Return [x, y] of the center of cell containing provided text 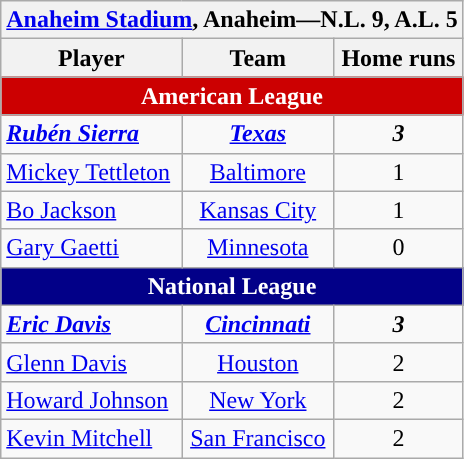
Anaheim Stadium, Anaheim—N.L. 9, A.L. 5 [232, 20]
Team [258, 58]
Mickey Tettleton [92, 172]
New York [258, 400]
Cincinnati [258, 324]
Kansas City [258, 210]
Houston [258, 362]
Minnesota [258, 248]
Rubén Sierra [92, 134]
Home runs [399, 58]
Glenn Davis [92, 362]
Eric Davis [92, 324]
Baltimore [258, 172]
Gary Gaetti [92, 248]
Howard Johnson [92, 400]
American League [232, 96]
Texas [258, 134]
Kevin Mitchell [92, 438]
0 [399, 248]
San Francisco [258, 438]
Bo Jackson [92, 210]
National League [232, 286]
Player [92, 58]
